Determine the (x, y) coordinate at the center of the cell enclosing the given text.  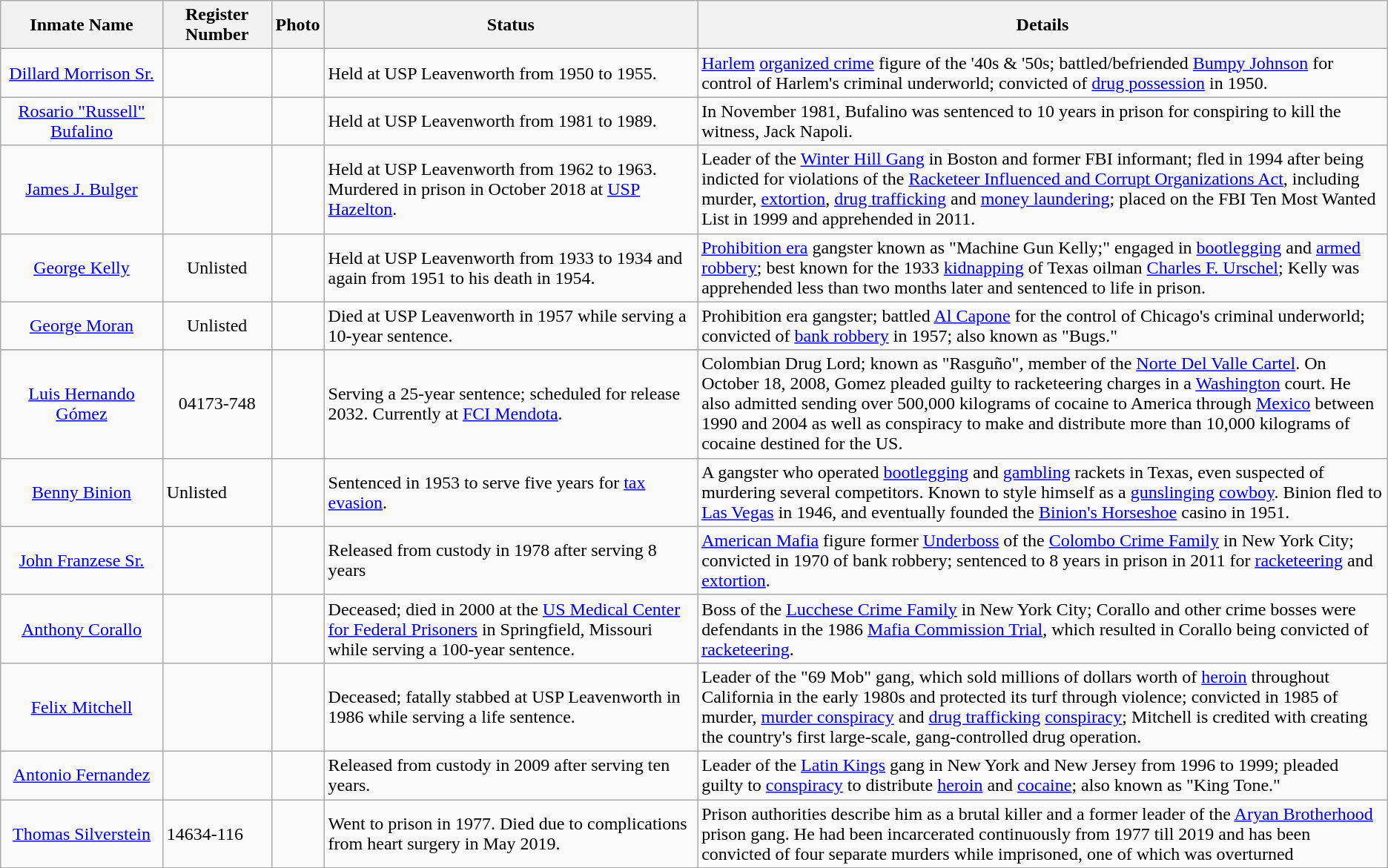
In November 1981, Bufalino was sentenced to 10 years in prison for conspiring to kill the witness, Jack Napoli. (1042, 122)
Rosario "Russell" Bufalino (82, 122)
Photo (298, 25)
Serving a 25-year sentence; scheduled for release 2032. Currently at FCI Mendota. (511, 404)
Held at USP Leavenworth from 1962 to 1963. Murdered in prison in October 2018 at USP Hazelton. (511, 190)
Released from custody in 2009 after serving ten years. (511, 775)
Felix Mitchell (82, 707)
Held at USP Leavenworth from 1950 to 1955. (511, 73)
Deceased; died in 2000 at the US Medical Center for Federal Prisoners in Springfield, Missouri while serving a 100-year sentence. (511, 629)
Held at USP Leavenworth from 1981 to 1989. (511, 122)
Benny Binion (82, 492)
Register Number (217, 25)
Anthony Corallo (82, 629)
Held at USP Leavenworth from 1933 to 1934 and again from 1951 to his death in 1954. (511, 268)
Went to prison in 1977. Died due to complications from heart surgery in May 2019. (511, 833)
Luis Hernando Gómez (82, 404)
Dillard Morrison Sr. (82, 73)
Deceased; fatally stabbed at USP Leavenworth in 1986 while serving a life sentence. (511, 707)
Antonio Fernandez (82, 775)
George Kelly (82, 268)
John Franzese Sr. (82, 560)
Details (1042, 25)
Thomas Silverstein (82, 833)
Died at USP Leavenworth in 1957 while serving a 10-year sentence. (511, 326)
Inmate Name (82, 25)
04173-748 (217, 404)
14634-116 (217, 833)
Status (511, 25)
Released from custody in 1978 after serving 8 years (511, 560)
George Moran (82, 326)
Sentenced in 1953 to serve five years for tax evasion. (511, 492)
James J. Bulger (82, 190)
